Determine the [X, Y] coordinate at the center of the cell enclosing the given text.  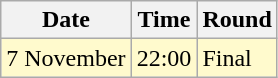
Round [237, 20]
Time [164, 20]
7 November [66, 58]
Date [66, 20]
Final [237, 58]
22:00 [164, 58]
